Extract the [x, y] coordinate from the center of the cell holding the provided text.  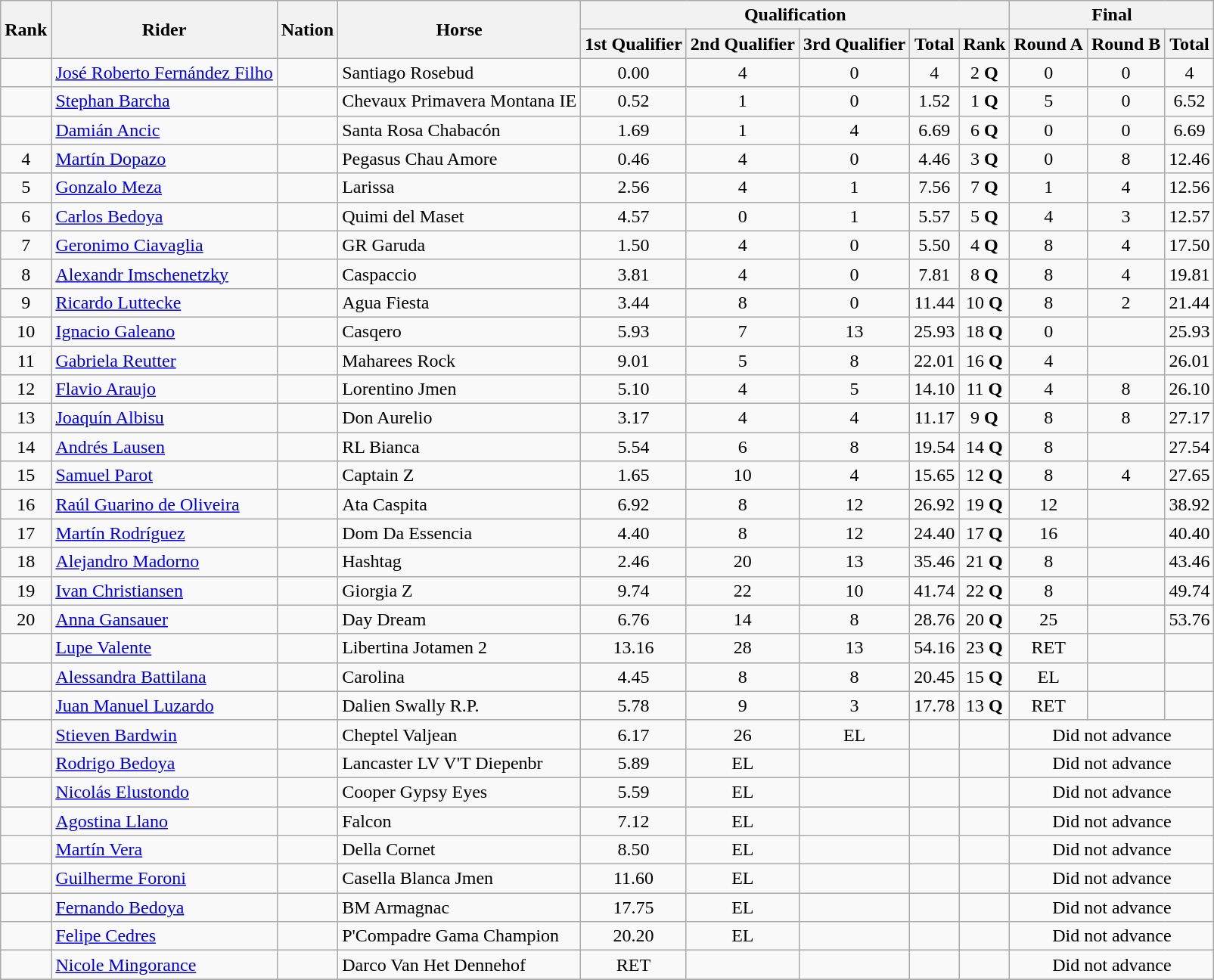
22 [743, 591]
Ivan Christiansen [164, 591]
19 [26, 591]
12.57 [1189, 216]
22 Q [985, 591]
6 Q [985, 130]
Final [1112, 15]
26.01 [1189, 361]
1.50 [634, 245]
Carlos Bedoya [164, 216]
Stieven Bardwin [164, 734]
2nd Qualifier [743, 44]
Alejandro Madorno [164, 562]
19.54 [935, 447]
7 Q [985, 188]
27.54 [1189, 447]
18 [26, 562]
1 Q [985, 101]
49.74 [1189, 591]
José Roberto Fernández Filho [164, 73]
5.50 [935, 245]
6.17 [634, 734]
Stephan Barcha [164, 101]
3 Q [985, 159]
Day Dream [460, 619]
19.81 [1189, 274]
22.01 [935, 361]
Lancaster LV V'T Diepenbr [460, 763]
Larissa [460, 188]
Pegasus Chau Amore [460, 159]
Alexandr Imschenetzky [164, 274]
21 Q [985, 562]
40.40 [1189, 533]
8 Q [985, 274]
11 Q [985, 389]
Cheptel Valjean [460, 734]
Nicolás Elustondo [164, 792]
17 Q [985, 533]
0.46 [634, 159]
Giorgia Z [460, 591]
Nation [307, 29]
Geronimo Ciavaglia [164, 245]
5.54 [634, 447]
28 [743, 648]
4.46 [935, 159]
9 Q [985, 418]
Juan Manuel Luzardo [164, 706]
Flavio Araujo [164, 389]
5.93 [634, 331]
54.16 [935, 648]
Della Cornet [460, 850]
19 Q [985, 504]
15 [26, 476]
Qualification [796, 15]
8.50 [634, 850]
Guilherme Foroni [164, 879]
2 [1126, 302]
Gonzalo Meza [164, 188]
Martín Dopazo [164, 159]
Anna Gansauer [164, 619]
Raúl Guarino de Oliveira [164, 504]
Cooper Gypsy Eyes [460, 792]
5 Q [985, 216]
0.00 [634, 73]
Lorentino Jmen [460, 389]
Lupe Valente [164, 648]
7.12 [634, 820]
27.17 [1189, 418]
35.46 [935, 562]
P'Compadre Gama Champion [460, 936]
5.59 [634, 792]
Agua Fiesta [460, 302]
3.81 [634, 274]
13 Q [985, 706]
10 Q [985, 302]
6.92 [634, 504]
5.78 [634, 706]
Hashtag [460, 562]
2.46 [634, 562]
7.81 [935, 274]
1.52 [935, 101]
Carolina [460, 677]
21.44 [1189, 302]
28.76 [935, 619]
Don Aurelio [460, 418]
2 Q [985, 73]
Ata Caspita [460, 504]
3.17 [634, 418]
9.74 [634, 591]
3rd Qualifier [854, 44]
17 [26, 533]
11.17 [935, 418]
Felipe Cedres [164, 936]
Joaquín Albisu [164, 418]
Damián Ancic [164, 130]
Samuel Parot [164, 476]
RL Bianca [460, 447]
BM Armagnac [460, 907]
15 Q [985, 677]
GR Garuda [460, 245]
15.65 [935, 476]
20.45 [935, 677]
12.56 [1189, 188]
Darco Van Het Dennehof [460, 965]
Rodrigo Bedoya [164, 763]
20 Q [985, 619]
Andrés Lausen [164, 447]
6.76 [634, 619]
1.65 [634, 476]
4.57 [634, 216]
4.45 [634, 677]
20.20 [634, 936]
5.57 [935, 216]
7.56 [935, 188]
1st Qualifier [634, 44]
Nicole Mingorance [164, 965]
Captain Z [460, 476]
12 Q [985, 476]
Martín Vera [164, 850]
11.44 [935, 302]
18 Q [985, 331]
2.56 [634, 188]
5.89 [634, 763]
26.92 [935, 504]
Libertina Jotamen 2 [460, 648]
Chevaux Primavera Montana IE [460, 101]
11.60 [634, 879]
Dom Da Essencia [460, 533]
Round B [1126, 44]
14 Q [985, 447]
11 [26, 361]
16 Q [985, 361]
26 [743, 734]
Horse [460, 29]
Fernando Bedoya [164, 907]
Ignacio Galeano [164, 331]
4.40 [634, 533]
Agostina Llano [164, 820]
9.01 [634, 361]
Alessandra Battilana [164, 677]
43.46 [1189, 562]
27.65 [1189, 476]
53.76 [1189, 619]
38.92 [1189, 504]
Casella Blanca Jmen [460, 879]
41.74 [935, 591]
Martín Rodríguez [164, 533]
Dalien Swally R.P. [460, 706]
Quimi del Maset [460, 216]
0.52 [634, 101]
Maharees Rock [460, 361]
Caspaccio [460, 274]
Round A [1048, 44]
Santiago Rosebud [460, 73]
25 [1048, 619]
17.50 [1189, 245]
Falcon [460, 820]
1.69 [634, 130]
12.46 [1189, 159]
23 Q [985, 648]
13.16 [634, 648]
17.75 [634, 907]
Rider [164, 29]
6.52 [1189, 101]
Gabriela Reutter [164, 361]
17.78 [935, 706]
24.40 [935, 533]
26.10 [1189, 389]
5.10 [634, 389]
Casqero [460, 331]
Santa Rosa Chabacón [460, 130]
14.10 [935, 389]
Ricardo Luttecke [164, 302]
3.44 [634, 302]
4 Q [985, 245]
